Scan for the cell matching the given text and deliver its (X, Y) coordinate at center. 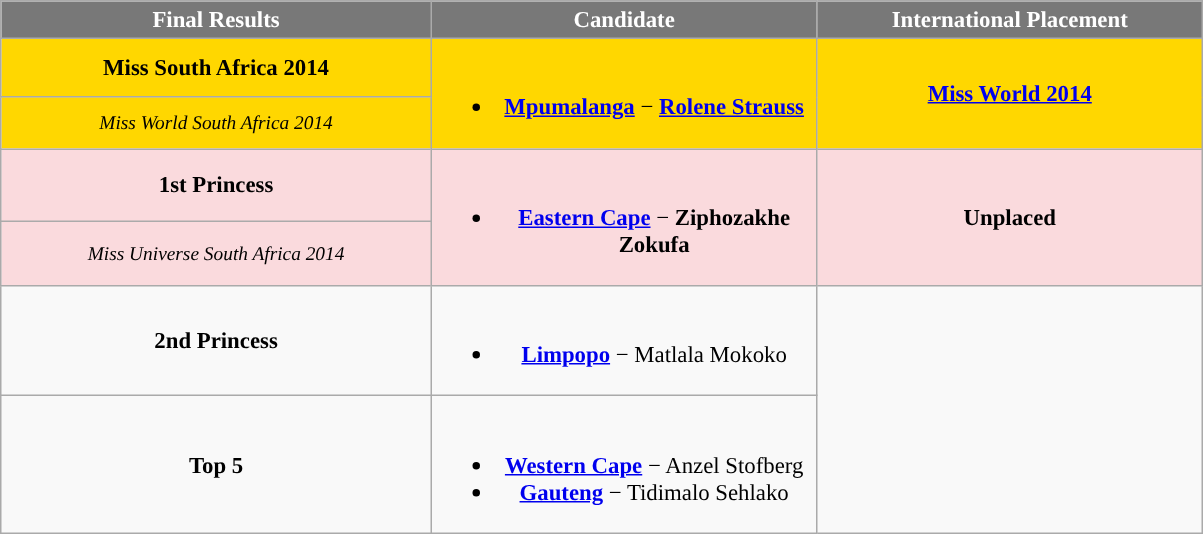
Eastern Cape − Ziphozakhe Zokufa (624, 218)
Mpumalanga − Rolene Strauss (624, 94)
Limpopo − Matlala Mokoko (624, 341)
Candidate (624, 20)
Miss World 2014 (1010, 94)
2nd Princess (216, 341)
Miss Universe South Africa 2014 (216, 253)
1st Princess (216, 186)
Miss World South Africa 2014 (216, 123)
Unplaced (1010, 218)
Final Results (216, 20)
Top 5 (216, 464)
Miss South Africa 2014 (216, 68)
International Placement (1010, 20)
Western Cape − Anzel StofbergGauteng − Tidimalo Sehlako (624, 464)
